For the text-containing cell, return its midpoint in [x, y] coordinate format. 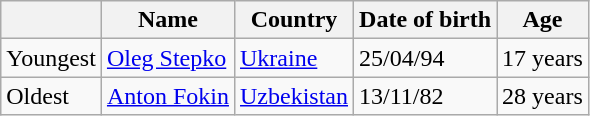
Date of birth [426, 20]
Oldest [52, 96]
Country [294, 20]
Name [168, 20]
13/11/82 [426, 96]
Youngest [52, 58]
Oleg Stepko [168, 58]
Uzbekistan [294, 96]
25/04/94 [426, 58]
Ukraine [294, 58]
Anton Fokin [168, 96]
28 years [543, 96]
Age [543, 20]
17 years [543, 58]
